Capture the cell that displays the provided text and extract its [x, y] central coordinate. 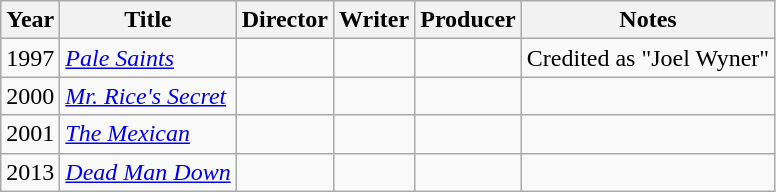
Producer [468, 20]
Pale Saints [148, 58]
2001 [30, 134]
Writer [374, 20]
2013 [30, 172]
Title [148, 20]
Year [30, 20]
Mr. Rice's Secret [148, 96]
Notes [648, 20]
1997 [30, 58]
Dead Man Down [148, 172]
Director [284, 20]
Credited as "Joel Wyner" [648, 58]
2000 [30, 96]
The Mexican [148, 134]
